Extract the (X, Y) coordinate from the center of the cell holding the provided text.  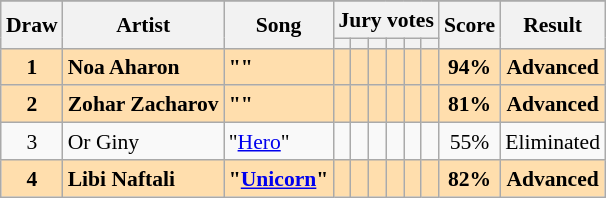
Score (470, 24)
3 (32, 142)
Zohar Zacharov (144, 104)
2 (32, 104)
Song (279, 24)
"Hero" (279, 142)
"Unicorn" (279, 178)
Noa Aharon (144, 66)
4 (32, 178)
55% (470, 142)
Result (552, 24)
Eliminated (552, 142)
81% (470, 104)
Artist (144, 24)
Jury votes (386, 20)
1 (32, 66)
94% (470, 66)
Draw (32, 24)
Or Giny (144, 142)
82% (470, 178)
Libi Naftali (144, 178)
